Locate the cell with the specified text and output its [X, Y] center coordinate. 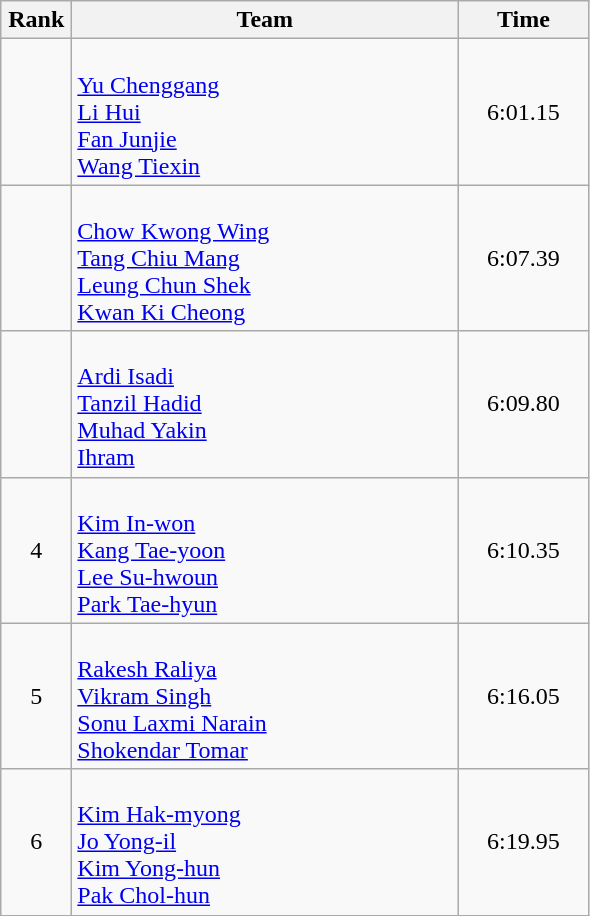
6:16.05 [524, 696]
6:01.15 [524, 112]
Team [265, 20]
6:19.95 [524, 842]
6 [36, 842]
4 [36, 550]
Yu ChenggangLi HuiFan JunjieWang Tiexin [265, 112]
Time [524, 20]
6:09.80 [524, 404]
6:07.39 [524, 258]
Kim Hak-myongJo Yong-ilKim Yong-hunPak Chol-hun [265, 842]
Kim In-wonKang Tae-yoonLee Su-hwounPark Tae-hyun [265, 550]
Rank [36, 20]
6:10.35 [524, 550]
Chow Kwong WingTang Chiu MangLeung Chun ShekKwan Ki Cheong [265, 258]
Rakesh RaliyaVikram SinghSonu Laxmi NarainShokendar Tomar [265, 696]
Ardi IsadiTanzil HadidMuhad YakinIhram [265, 404]
5 [36, 696]
